Capture the cell that displays the provided text and extract its [X, Y] central coordinate. 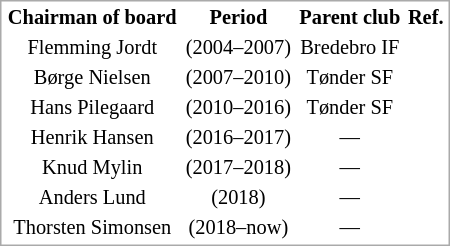
(2010–2016) [238, 108]
Thorsten Simonsen [92, 228]
(2017–2018) [238, 168]
Chairman of board [92, 18]
(2018–now) [238, 228]
Børge Nielsen [92, 78]
Flemming Jordt [92, 48]
Bredebro IF [350, 48]
Hans Pilegaard [92, 108]
Period [238, 18]
(2018) [238, 198]
Ref. [426, 18]
(2007–2010) [238, 78]
(2016–2017) [238, 138]
(2004–2007) [238, 48]
Knud Mylin [92, 168]
Anders Lund [92, 198]
Parent club [350, 18]
Henrik Hansen [92, 138]
